Pinpoint the cell where the given text exists, returning its [x, y] midpoint coordinate. 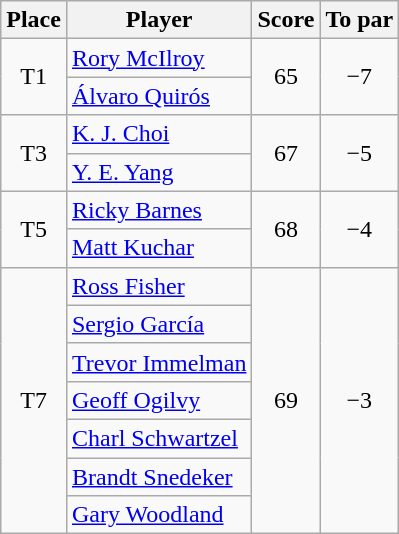
T3 [34, 153]
67 [286, 153]
Ross Fisher [158, 286]
Player [158, 20]
−4 [360, 229]
Geoff Ogilvy [158, 400]
T1 [34, 77]
Rory McIlroy [158, 58]
65 [286, 77]
−3 [360, 400]
T5 [34, 229]
−5 [360, 153]
To par [360, 20]
Y. E. Yang [158, 172]
Matt Kuchar [158, 248]
K. J. Choi [158, 134]
Álvaro Quirós [158, 96]
Place [34, 20]
Gary Woodland [158, 515]
Sergio García [158, 324]
−7 [360, 77]
Brandt Snedeker [158, 477]
Trevor Immelman [158, 362]
68 [286, 229]
T7 [34, 400]
69 [286, 400]
Charl Schwartzel [158, 438]
Ricky Barnes [158, 210]
Score [286, 20]
